Determine the [x, y] coordinate at the center of the cell enclosing the given text.  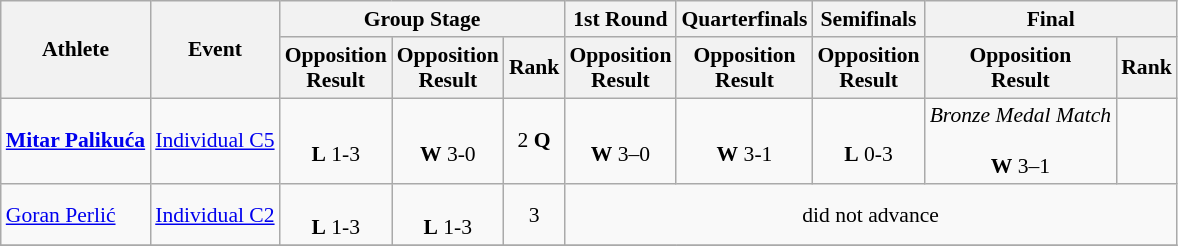
W 3-1 [744, 142]
Athlete [76, 50]
Event [214, 50]
Quarterfinals [744, 19]
Mitar Palikuća [76, 142]
2 Q [534, 142]
Individual C5 [214, 142]
Group Stage [422, 19]
W 3-0 [448, 142]
Individual C2 [214, 216]
W 3–0 [620, 142]
L 0-3 [869, 142]
Goran Perlić [76, 216]
Final [1051, 19]
3 [534, 216]
1st Round [620, 19]
Semifinals [869, 19]
Bronze Medal Match W 3–1 [1021, 142]
did not advance [870, 216]
